Return the [X, Y] coordinate for the center point of the cell that contains the specified text.  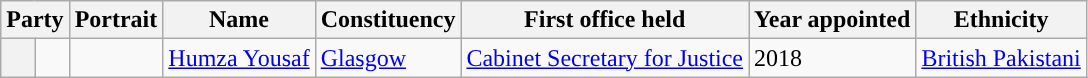
British Pakistani [1001, 58]
2018 [832, 58]
First office held [605, 20]
Party [35, 20]
Humza Yousaf [239, 58]
Cabinet Secretary for Justice [605, 58]
Ethnicity [1001, 20]
Name [239, 20]
Glasgow [388, 58]
Constituency [388, 20]
Portrait [116, 20]
Year appointed [832, 20]
